Detect which cell encompasses the target text, then output its [X, Y] center coordinate. 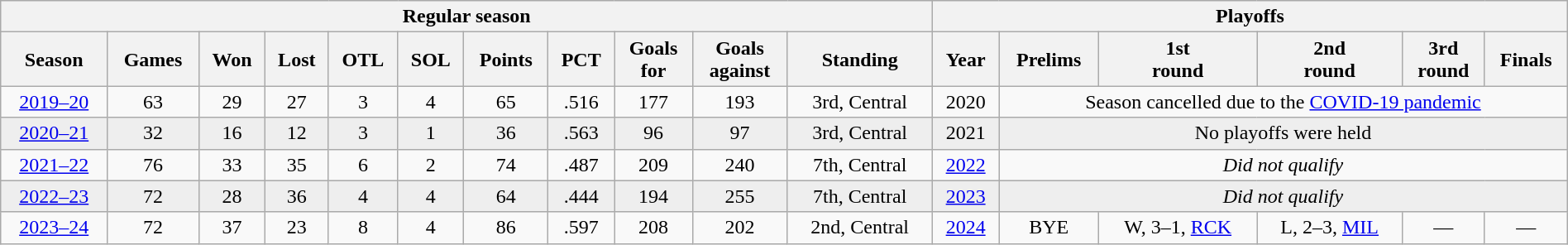
Points [506, 60]
96 [653, 133]
Season [55, 60]
2021–22 [55, 165]
97 [739, 133]
8 [363, 228]
194 [653, 196]
2022–23 [55, 196]
16 [232, 133]
1stround [1178, 60]
255 [739, 196]
240 [739, 165]
2nd, Central [860, 228]
27 [297, 102]
Goalsfor [653, 60]
L, 2–3, MIL [1330, 228]
2019–20 [55, 102]
86 [506, 228]
2024 [966, 228]
28 [232, 196]
Year [966, 60]
202 [739, 228]
74 [506, 165]
2021 [966, 133]
2023–24 [55, 228]
Goalsagainst [739, 60]
Finals [1526, 60]
6 [363, 165]
Prelims [1049, 60]
Season cancelled due to the COVID-19 pandemic [1284, 102]
.516 [581, 102]
32 [154, 133]
76 [154, 165]
63 [154, 102]
177 [653, 102]
Playoffs [1250, 17]
2ndround [1330, 60]
33 [232, 165]
Won [232, 60]
35 [297, 165]
37 [232, 228]
No playoffs were held [1284, 133]
65 [506, 102]
2022 [966, 165]
2020 [966, 102]
64 [506, 196]
2020–21 [55, 133]
1 [431, 133]
2023 [966, 196]
SOL [431, 60]
.563 [581, 133]
2 [431, 165]
PCT [581, 60]
.444 [581, 196]
23 [297, 228]
BYE [1049, 228]
12 [297, 133]
208 [653, 228]
W, 3–1, RCK [1178, 228]
3rdround [1444, 60]
Regular season [466, 17]
Games [154, 60]
Standing [860, 60]
.487 [581, 165]
OTL [363, 60]
193 [739, 102]
209 [653, 165]
29 [232, 102]
.597 [581, 228]
Lost [297, 60]
